Identify which cell holds the provided text, then report its (X, Y) central coordinate. 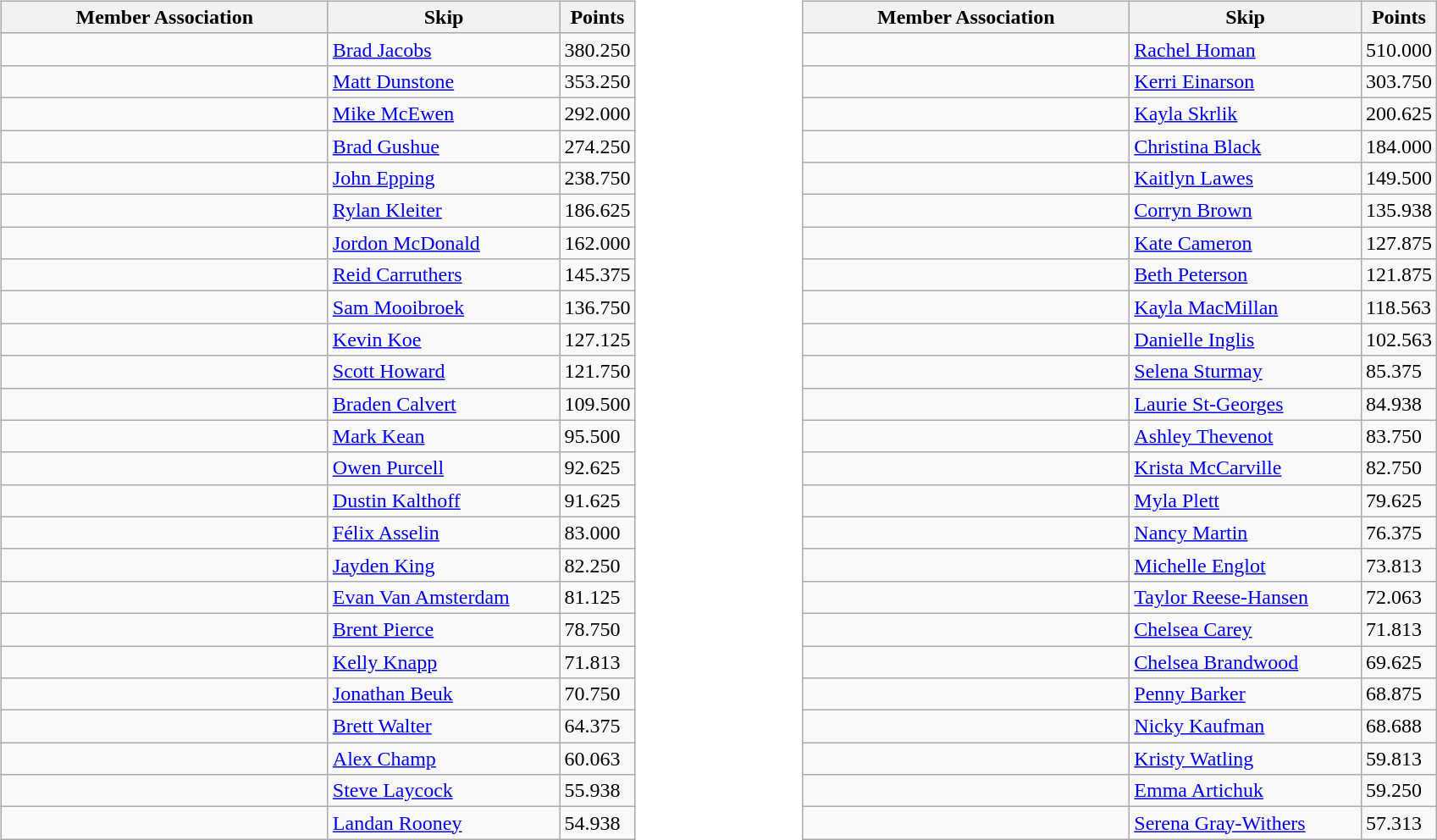
292.000 (598, 113)
69.625 (1399, 661)
102.563 (1399, 340)
Jonathan Beuk (444, 694)
Rachel Homan (1246, 49)
Kristy Watling (1246, 759)
Kevin Koe (444, 340)
149.500 (1399, 179)
68.875 (1399, 694)
Chelsea Carey (1246, 629)
184.000 (1399, 146)
Emma Artichuk (1246, 791)
83.750 (1399, 436)
95.500 (598, 436)
Beth Peterson (1246, 275)
83.000 (598, 533)
Braden Calvert (444, 404)
Kerri Einarson (1246, 81)
Kaitlyn Lawes (1246, 179)
200.625 (1399, 113)
Alex Champ (444, 759)
Taylor Reese-Hansen (1246, 597)
91.625 (598, 500)
Mike McEwen (444, 113)
Ashley Thevenot (1246, 436)
162.000 (598, 243)
Selena Sturmay (1246, 372)
Brent Pierce (444, 629)
84.938 (1399, 404)
73.813 (1399, 565)
Nicky Kaufman (1246, 727)
Scott Howard (444, 372)
Krista McCarville (1246, 468)
Kate Cameron (1246, 243)
Penny Barker (1246, 694)
353.250 (598, 81)
135.938 (1399, 211)
79.625 (1399, 500)
127.125 (598, 340)
54.938 (598, 823)
145.375 (598, 275)
78.750 (598, 629)
Landan Rooney (444, 823)
81.125 (598, 597)
Steve Laycock (444, 791)
Rylan Kleiter (444, 211)
303.750 (1399, 81)
186.625 (598, 211)
Sam Mooibroek (444, 307)
Kayla Skrlik (1246, 113)
Christina Black (1246, 146)
510.000 (1399, 49)
Dustin Kalthoff (444, 500)
380.250 (598, 49)
Laurie St-Georges (1246, 404)
Reid Carruthers (444, 275)
Myla Plett (1246, 500)
Owen Purcell (444, 468)
Chelsea Brandwood (1246, 661)
136.750 (598, 307)
76.375 (1399, 533)
59.250 (1399, 791)
Matt Dunstone (444, 81)
55.938 (598, 791)
92.625 (598, 468)
John Epping (444, 179)
Brad Jacobs (444, 49)
Jayden King (444, 565)
Félix Asselin (444, 533)
Danielle Inglis (1246, 340)
59.813 (1399, 759)
60.063 (598, 759)
82.250 (598, 565)
82.750 (1399, 468)
68.688 (1399, 727)
Corryn Brown (1246, 211)
Kayla MacMillan (1246, 307)
238.750 (598, 179)
274.250 (598, 146)
Brett Walter (444, 727)
64.375 (598, 727)
118.563 (1399, 307)
85.375 (1399, 372)
Serena Gray-Withers (1246, 823)
Nancy Martin (1246, 533)
109.500 (598, 404)
Michelle Englot (1246, 565)
Evan Van Amsterdam (444, 597)
57.313 (1399, 823)
121.750 (598, 372)
127.875 (1399, 243)
72.063 (1399, 597)
70.750 (598, 694)
121.875 (1399, 275)
Mark Kean (444, 436)
Jordon McDonald (444, 243)
Brad Gushue (444, 146)
Kelly Knapp (444, 661)
